Locate the cell with the specified text and output its (X, Y) center coordinate. 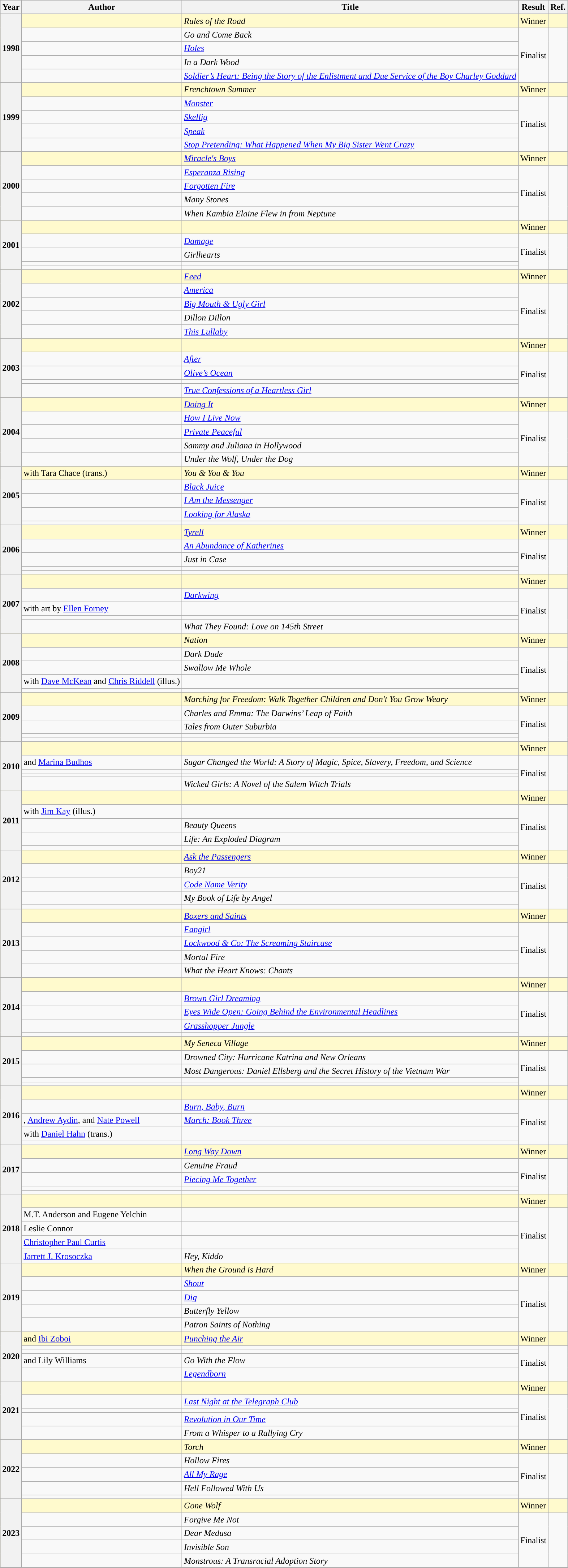
Charles and Emma: The Darwins’ Leap of Faith (350, 713)
Gone Wolf (350, 1506)
2023 (11, 1533)
From a Whisper to a Rallying Cry (350, 1433)
and Ibi Zoboi (102, 1339)
Dillon Dillon (350, 318)
with art by Ellen Forney (102, 609)
Genuine Fraud (350, 1166)
with Dave McKean and Chris Riddell (illus.) (102, 681)
2004 (11, 432)
Wicked Girls: A Novel of the Salem Witch Trials (350, 784)
Dark Dude (350, 654)
America (350, 290)
Fangirl (350, 930)
2009 (11, 717)
Darkwing (350, 595)
Code Name Verity (350, 884)
Black Juice (350, 487)
with Tara Chace (trans.) (102, 473)
Author (102, 7)
2011 (11, 820)
Christopher Paul Curtis (102, 1242)
True Confessions of a Heartless Girl (350, 391)
When the Ground is Hard (350, 1270)
Butterfly Yellow (350, 1311)
My Book of Life by Angel (350, 898)
An Abundance of Katherines (350, 546)
Year (11, 7)
Shout (350, 1283)
2017 (11, 1169)
This Lullaby (350, 331)
Boxers and Saints (350, 916)
Hell Followed With Us (350, 1488)
Nation (350, 640)
Miracle's Boys (350, 158)
Marching for Freedom: Walk Together Children and Don't You Grow Weary (350, 699)
2016 (11, 1115)
Punching the Air (350, 1339)
Life: An Exploded Diagram (350, 839)
2012 (11, 879)
2000 (11, 186)
Tyrell (350, 532)
, Andrew Aydin, and Nate Powell (102, 1120)
Revolution in Our Time (350, 1419)
Last Night at the Telegraph Club (350, 1401)
Forgive Me Not (350, 1520)
Dig (350, 1297)
2003 (11, 368)
Monster (350, 103)
Go With the Flow (350, 1360)
Holes (350, 48)
Legendborn (350, 1374)
2015 (11, 1061)
What the Heart Knows: Chants (350, 971)
Stop Pretending: What Happened When My Big Sister Went Crazy (350, 145)
Rules of the Road (350, 21)
1999 (11, 117)
Forgotten Fire (350, 186)
Jarrett J. Krosoczka (102, 1256)
Sammy and Juliana in Hollywood (350, 445)
Under the Wolf, Under the Dog (350, 459)
Private Peaceful (350, 432)
Many Stones (350, 200)
Feed (350, 276)
with Jim Kay (illus.) (102, 811)
Olive’s Ocean (350, 372)
Mortal Fire (350, 957)
Leslie Connor (102, 1228)
Ref. (558, 7)
Piecing Me Together (350, 1179)
March: Book Three (350, 1120)
Eyes Wide Open: Going Behind the Environmental Headlines (350, 1012)
2008 (11, 663)
In a Dark Wood (350, 62)
Hollow Fires (350, 1460)
Dear Medusa (350, 1533)
Looking for Alaska (350, 514)
2007 (11, 604)
Frenchtown Summer (350, 90)
2018 (11, 1228)
2019 (11, 1297)
Just in Case (350, 559)
Lockwood & Co: The Screaming Staircase (350, 943)
Patron Saints of Nothing (350, 1325)
and Marina Budhos (102, 762)
After (350, 359)
Girlhearts (350, 255)
2013 (11, 943)
Esperanza Rising (350, 172)
Brown Girl Dreaming (350, 998)
2014 (11, 1007)
Drowned City: Hurricane Katrina and New Orleans (350, 1057)
Hey, Kiddo (350, 1256)
2022 (11, 1469)
Grasshopper Jungle (350, 1026)
2010 (11, 766)
Result (533, 7)
Swallow Me Whole (350, 668)
How I Live Now (350, 418)
2020 (11, 1356)
2006 (11, 550)
Invisible Son (350, 1547)
Big Mouth & Ugly Girl (350, 304)
You & You & You (350, 473)
2005 (11, 496)
All My Rage (350, 1474)
Skellig (350, 117)
What They Found: Love on 145th Street (350, 626)
Boy21 (350, 870)
Monstrous: A Transracial Adoption Story (350, 1561)
Sugar Changed the World: A Story of Magic, Spice, Slavery, Freedom, and Science (350, 762)
Ask the Passengers (350, 857)
2002 (11, 304)
Go and Come Back (350, 35)
2001 (11, 245)
Long Way Down (350, 1152)
M.T. Anderson and Eugene Yelchin (102, 1215)
Doing It (350, 404)
Burn, Baby, Burn (350, 1107)
and Lily Williams (102, 1360)
2021 (11, 1410)
My Seneca Village (350, 1043)
Damage (350, 241)
Tales from Outer Suburbia (350, 727)
1998 (11, 48)
Soldier’s Heart: Being the Story of the Enlistment and Due Service of the Boy Charley Goddard (350, 76)
Torch (350, 1447)
Title (350, 7)
When Kambia Elaine Flew in from Neptune (350, 214)
Most Dangerous: Daniel Ellsberg and the Secret History of the Vietnam War (350, 1071)
Speak (350, 131)
Beauty Queens (350, 825)
I Am the Messenger (350, 500)
with Daniel Hahn (trans.) (102, 1134)
